For the text-containing cell, return its midpoint in (x, y) coordinate format. 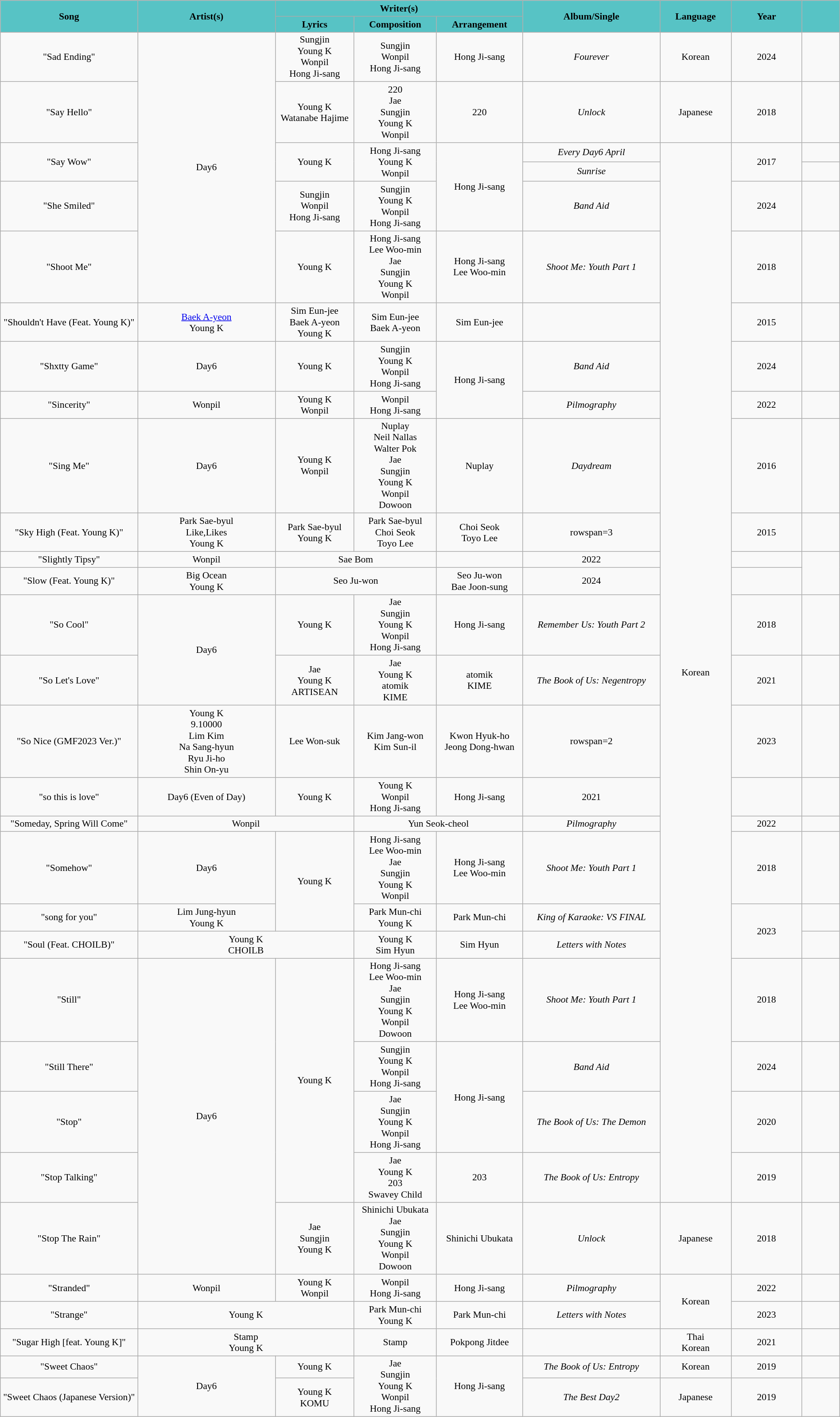
"Slightly Tipsy" (69, 559)
Young KCHOILB (246, 944)
Baek A-yeonYoung K (206, 323)
"Strange" (69, 1315)
Daydream (591, 466)
"So Nice (GMF2023 Ver.)" (69, 741)
Year (766, 16)
Big OceanYoung K (206, 581)
"Somehow" (69, 868)
203 (479, 1177)
Hong Ji-sangLee Woo-minJaeSungjinYoung KWonpilDowoon (395, 1000)
Day6 (Even of Day) (206, 797)
"Still There" (69, 1066)
"Sky High (Feat. Young K)" (69, 533)
2020 (766, 1122)
"So Let's Love" (69, 680)
King of Karaoke: VS FINAL (591, 917)
rowspan=2 (591, 741)
Lee Won-suk (315, 741)
JaeYoung K203Swavey Child (395, 1177)
220JaeSungjinYoung KWonpil (395, 112)
Shinichi Ubukata (479, 1238)
atomikKIME (479, 680)
Composition (395, 24)
"Sugar High [feat. Young K]" (69, 1342)
"Sincerity" (69, 404)
Park Sae-byulLike,LikesYoung K (206, 533)
JaeSungjinYoung K (315, 1238)
ThaiKorean (696, 1342)
"Stop The Rain" (69, 1238)
220 (479, 112)
rowspan=3 (591, 533)
Choi SeokToyo Lee (479, 533)
Young KWatanabe Hajime (315, 112)
"Say Wow" (69, 162)
Writer(s) (399, 8)
Every Day6 April (591, 152)
"Someday, Spring Will Come" (69, 824)
Seo Ju-wonBae Joon-sung (479, 581)
JaeYoung KatomikKIME (395, 680)
Song (69, 16)
Shinichi UbukataJaeSungjinYoung KWonpilDowoon (395, 1238)
Lyrics (315, 24)
Fourever (591, 57)
2017 (766, 162)
Sim Hyun (479, 944)
2016 (766, 466)
Seo Ju-won (356, 581)
Sae Bom (356, 559)
StampYoung K (246, 1342)
"Sweet Chaos (Japanese Version)" (69, 1397)
Kwon Hyuk-hoJeong Dong-hwan (479, 741)
Artist(s) (206, 16)
JaeYoung KARTISEAN (315, 680)
Sim Eun-jeeBaek A-yeon (395, 323)
The Book of Us: The Demon (591, 1122)
Young KWonpilHong Ji-sang (395, 797)
The Best Day2 (591, 1397)
"Say Hello" (69, 112)
Album/Single (591, 16)
Park Sae-byulYoung K (315, 533)
Language (696, 16)
Pokpong Jitdee (479, 1342)
Young KSim Hyun (395, 944)
Arrangement (479, 24)
Sim Eun-jee (479, 323)
Yun Seok-cheol (438, 824)
"Stranded" (69, 1288)
Lim Jung-hyunYoung K (206, 917)
"She Smiled" (69, 206)
"Sweet Chaos" (69, 1367)
"Soul (Feat. CHOILB)" (69, 944)
"So Cool" (69, 625)
Kim Jang-wonKim Sun-il (395, 741)
Young K9.10000Lim KimNa Sang-hyunRyu Ji-hoShin On-yu (206, 741)
Sunrise (591, 171)
Park Sae-byulChoi SeokToyo Lee (395, 533)
"Sad Ending" (69, 57)
"Shoot Me" (69, 267)
The Book of Us: Negentropy (591, 680)
"song for you" (69, 917)
Stamp (395, 1342)
"Shxtty Game" (69, 366)
Remember Us: Youth Part 2 (591, 625)
"Sing Me" (69, 466)
Hong Ji-sangYoung KWonpil (395, 162)
Nuplay (479, 466)
"so this is love" (69, 797)
Young KKOMU (315, 1397)
Sim Eun-jeeBaek A-yeonYoung K (315, 323)
"Slow (Feat. Young K)" (69, 581)
"Shouldn't Have (Feat. Young K)" (69, 323)
NuplayNeil NallasWalter PokJaeSungjinYoung KWonpilDowoon (395, 466)
"Stop" (69, 1122)
"Still" (69, 1000)
"Stop Talking" (69, 1177)
